Return the (X, Y) coordinate for the center point of the cell that contains the specified text.  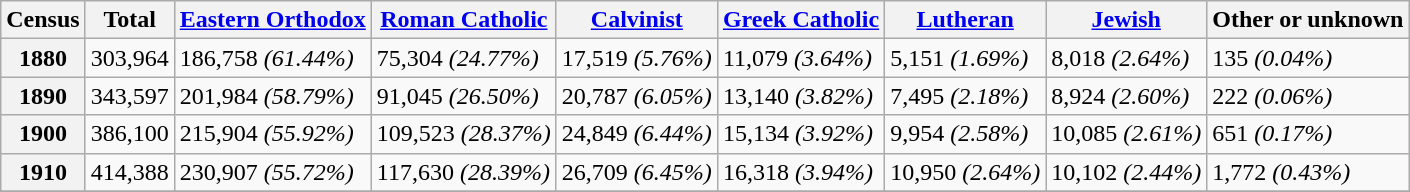
1880 (43, 58)
20,787 (6.05%) (636, 96)
1900 (43, 134)
201,984 (58.79%) (272, 96)
117,630 (28.39%) (464, 172)
10,950 (2.64%) (966, 172)
386,100 (130, 134)
10,102 (2.44%) (1126, 172)
1,772 (0.43%) (1308, 172)
1910 (43, 172)
15,134 (3.92%) (800, 134)
Greek Catholic (800, 20)
Roman Catholic (464, 20)
135 (0.04%) (1308, 58)
Total (130, 20)
24,849 (6.44%) (636, 134)
17,519 (5.76%) (636, 58)
230,907 (55.72%) (272, 172)
8,924 (2.60%) (1126, 96)
109,523 (28.37%) (464, 134)
91,045 (26.50%) (464, 96)
13,140 (3.82%) (800, 96)
303,964 (130, 58)
Other or unknown (1308, 20)
Lutheran (966, 20)
8,018 (2.64%) (1126, 58)
Census (43, 20)
222 (0.06%) (1308, 96)
7,495 (2.18%) (966, 96)
1890 (43, 96)
343,597 (130, 96)
5,151 (1.69%) (966, 58)
215,904 (55.92%) (272, 134)
26,709 (6.45%) (636, 172)
75,304 (24.77%) (464, 58)
Calvinist (636, 20)
414,388 (130, 172)
651 (0.17%) (1308, 134)
Eastern Orthodox (272, 20)
Jewish (1126, 20)
11,079 (3.64%) (800, 58)
16,318 (3.94%) (800, 172)
9,954 (2.58%) (966, 134)
10,085 (2.61%) (1126, 134)
186,758 (61.44%) (272, 58)
